For the text-containing cell, return its midpoint in [X, Y] coordinate format. 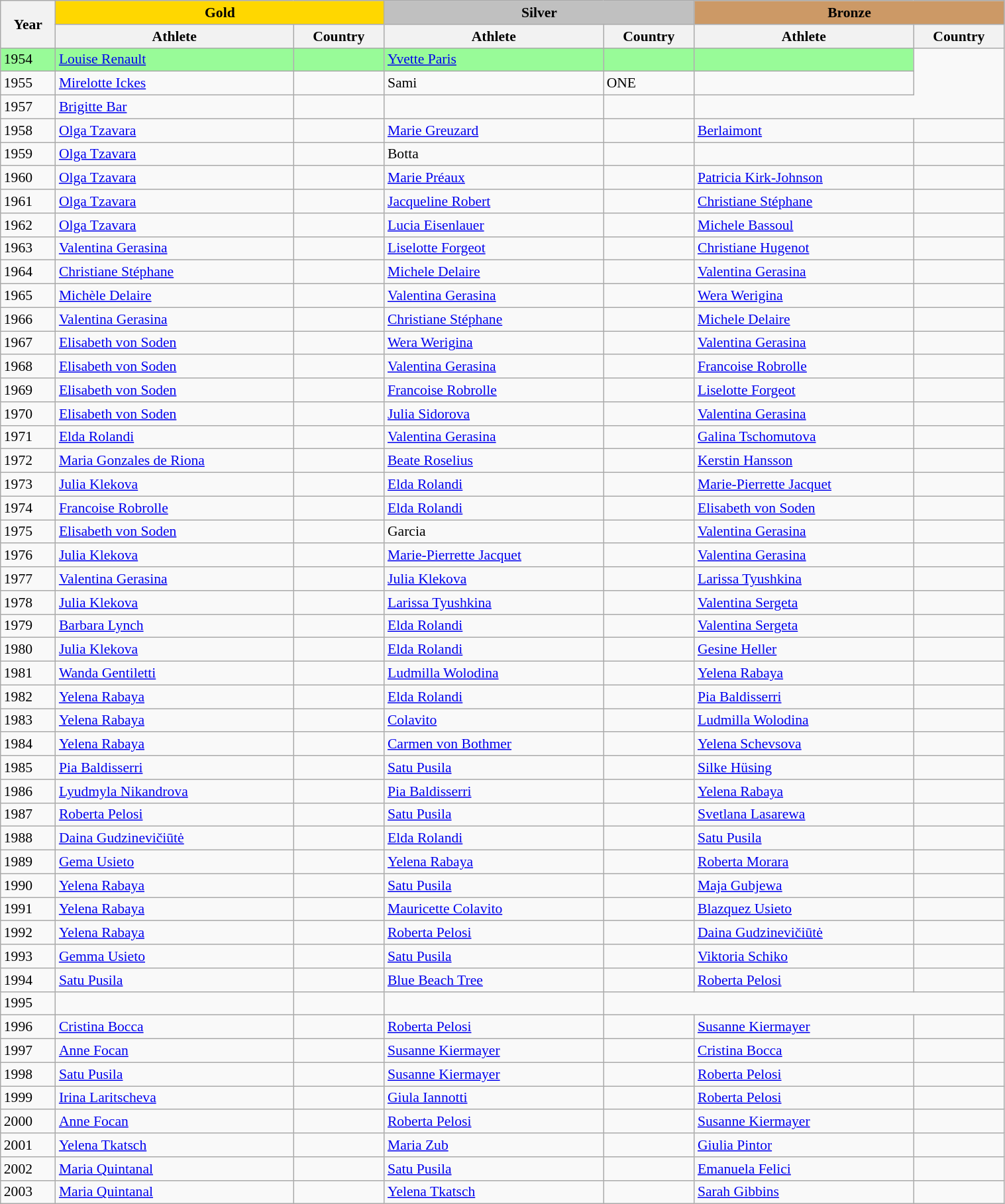
1962 [28, 225]
1977 [28, 579]
1974 [28, 508]
Svetlana Lasarewa [804, 815]
1985 [28, 768]
Mauricette Colavito [494, 909]
Lyudmyla Nikandrova [175, 791]
Galina Tschomutova [804, 437]
1993 [28, 956]
1997 [28, 1051]
1965 [28, 296]
Patricia Kirk-Johnson [804, 178]
Louise Renault [175, 60]
Marie Préaux [494, 178]
1979 [28, 626]
Lucia Eisenlauer [494, 225]
1990 [28, 885]
Michele Bassoul [804, 225]
Maria Zub [494, 1145]
2000 [28, 1122]
Irina Laritscheva [175, 1098]
1959 [28, 154]
Marie Greuzard [494, 130]
1963 [28, 248]
Wanda Gentiletti [175, 674]
Brigitte Bar [175, 107]
1981 [28, 674]
Roberta Morara [804, 862]
Gesine Heller [804, 650]
1998 [28, 1074]
1970 [28, 414]
1958 [28, 130]
1967 [28, 343]
1983 [28, 721]
Barbara Lynch [175, 626]
Gema Usieto [175, 862]
Michèle Delaire [175, 296]
1955 [28, 83]
1988 [28, 838]
Sami [494, 83]
Silke Hüsing [804, 768]
1982 [28, 697]
Bronze [849, 13]
Christiane Hugenot [804, 248]
1954 [28, 60]
Gemma Usieto [175, 956]
1957 [28, 107]
1969 [28, 390]
ONE [649, 83]
Sarah Gibbins [804, 1192]
1987 [28, 815]
Giulia Pintor [804, 1145]
Kerstin Hansson [804, 461]
1992 [28, 933]
Maja Gubjewa [804, 885]
2001 [28, 1145]
1980 [28, 650]
1973 [28, 485]
1961 [28, 201]
Beate Roselius [494, 461]
1966 [28, 319]
Julia Sidorova [494, 414]
Emanuela Felici [804, 1169]
Colavito [494, 721]
1996 [28, 1027]
Gold [220, 13]
1975 [28, 532]
1999 [28, 1098]
1976 [28, 556]
1995 [28, 1003]
Berlaimont [804, 130]
1994 [28, 980]
2002 [28, 1169]
Giula Iannotti [494, 1098]
Silver [539, 13]
Carmen von Bothmer [494, 744]
Maria Gonzales de Riona [175, 461]
1972 [28, 461]
1989 [28, 862]
1978 [28, 603]
1964 [28, 272]
2003 [28, 1192]
Blue Beach Tree [494, 980]
1968 [28, 367]
1984 [28, 744]
1986 [28, 791]
1971 [28, 437]
Year [28, 24]
Yelena Schevsova [804, 744]
Viktoria Schiko [804, 956]
Blazquez Usieto [804, 909]
Jacqueline Robert [494, 201]
Mirelotte Ickes [175, 83]
1960 [28, 178]
1991 [28, 909]
Yvette Paris [494, 60]
Botta [494, 154]
Garcia [494, 532]
